Detect which cell encompasses the target text, then output its (X, Y) center coordinate. 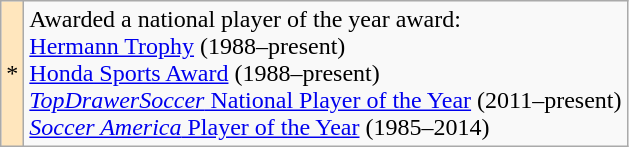
* (12, 74)
